Scan for the cell matching the given text and deliver its [X, Y] coordinate at center. 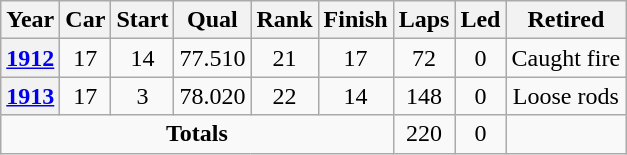
1913 [30, 96]
Start [142, 20]
78.020 [212, 96]
21 [284, 58]
220 [424, 134]
72 [424, 58]
Totals [197, 134]
Rank [284, 20]
3 [142, 96]
148 [424, 96]
Led [480, 20]
Qual [212, 20]
Retired [566, 20]
Laps [424, 20]
Car [86, 20]
22 [284, 96]
Finish [356, 20]
Loose rods [566, 96]
1912 [30, 58]
Caught fire [566, 58]
77.510 [212, 58]
Year [30, 20]
